Identify which cell holds the provided text, then report its [x, y] central coordinate. 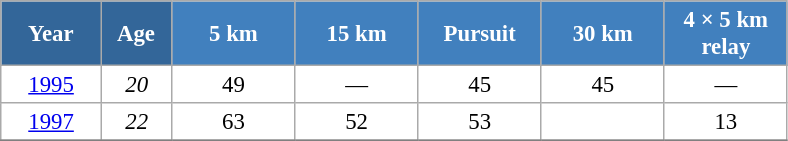
Pursuit [480, 34]
Year [52, 34]
63 [234, 122]
53 [480, 122]
22 [136, 122]
30 km [602, 34]
52 [356, 122]
49 [234, 85]
20 [136, 85]
15 km [356, 34]
4 × 5 km relay [726, 34]
Age [136, 34]
13 [726, 122]
5 km [234, 34]
1997 [52, 122]
1995 [52, 85]
